Output the (x, y) coordinate of the center of the cell containing the given text.  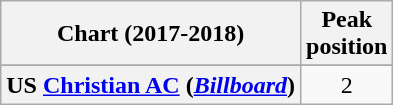
Peakposition (347, 34)
US Christian AC (Billboard) (151, 85)
2 (347, 85)
Chart (2017-2018) (151, 34)
